For the text-containing cell, return its midpoint in (x, y) coordinate format. 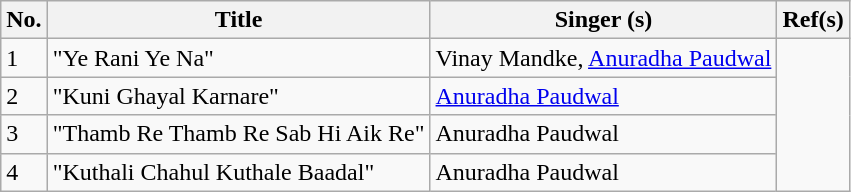
"Ye Rani Ye Na" (238, 58)
Vinay Mandke, Anuradha Paudwal (604, 58)
No. (24, 20)
"Kuthali Chahul Kuthale Baadal" (238, 172)
Ref(s) (813, 20)
3 (24, 134)
"Kuni Ghayal Karnare" (238, 96)
4 (24, 172)
2 (24, 96)
Singer (s) (604, 20)
Title (238, 20)
"Thamb Re Thamb Re Sab Hi Aik Re" (238, 134)
1 (24, 58)
